Return the (X, Y) coordinate for the center point of the cell that contains the specified text.  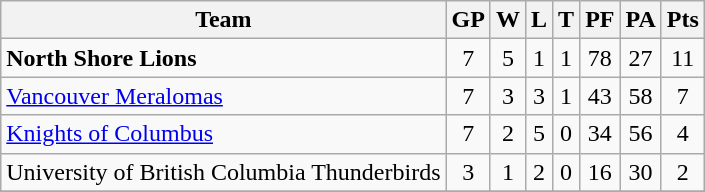
T (566, 20)
W (508, 20)
PA (640, 20)
30 (640, 172)
11 (682, 58)
L (538, 20)
58 (640, 96)
Pts (682, 20)
PF (600, 20)
78 (600, 58)
16 (600, 172)
University of British Columbia Thunderbirds (224, 172)
4 (682, 134)
43 (600, 96)
Vancouver Meralomas (224, 96)
North Shore Lions (224, 58)
Knights of Columbus (224, 134)
Team (224, 20)
27 (640, 58)
GP (468, 20)
56 (640, 134)
34 (600, 134)
